Provide the (X, Y) coordinate of the cell's center where the given text is located.  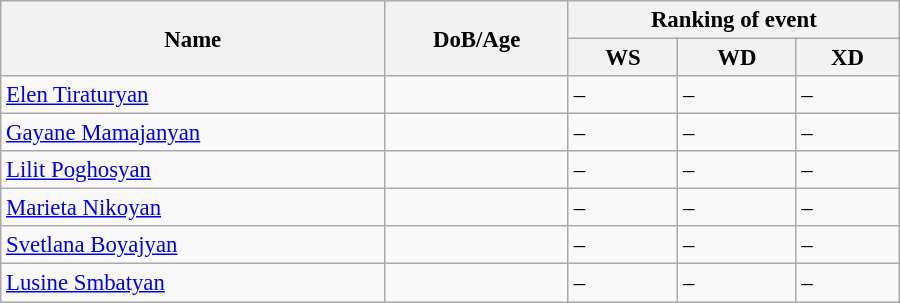
Name (193, 38)
Marieta Nikoyan (193, 208)
Svetlana Boyajyan (193, 245)
DoB/Age (477, 38)
Elen Tiraturyan (193, 95)
Lusine Smbatyan (193, 283)
WS (622, 58)
Gayane Mamajanyan (193, 133)
XD (848, 58)
Lilit Poghosyan (193, 170)
Ranking of event (734, 20)
WD (737, 58)
